Return the [x, y] coordinate for the center point of the cell that contains the specified text.  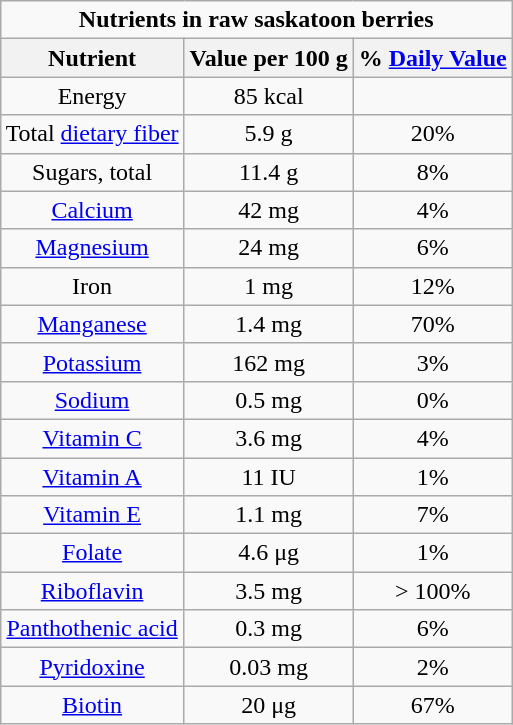
0% [432, 400]
Total dietary fiber [92, 134]
5.9 g [268, 134]
1.1 mg [268, 515]
85 kcal [268, 96]
0.3 mg [268, 629]
Panthothenic acid [92, 629]
1.4 mg [268, 324]
3.6 mg [268, 438]
Potassium [92, 362]
3.5 mg [268, 591]
8% [432, 172]
Vitamin E [92, 515]
67% [432, 705]
Folate [92, 553]
Iron [92, 286]
7% [432, 515]
1 mg [268, 286]
Pyridoxine [92, 667]
Calcium [92, 210]
Riboflavin [92, 591]
24 mg [268, 248]
0.03 mg [268, 667]
2% [432, 667]
% Daily Value [432, 58]
Vitamin C [92, 438]
20 μg [268, 705]
3% [432, 362]
162 mg [268, 362]
11 IU [268, 477]
0.5 mg [268, 400]
> 100% [432, 591]
42 mg [268, 210]
Sugars, total [92, 172]
Nutrient [92, 58]
11.4 g [268, 172]
Magnesium [92, 248]
70% [432, 324]
4.6 μg [268, 553]
12% [432, 286]
Value per 100 g [268, 58]
Nutrients in raw saskatoon berries [256, 20]
Energy [92, 96]
Vitamin A [92, 477]
Biotin [92, 705]
20% [432, 134]
Sodium [92, 400]
Manganese [92, 324]
